Extract the (x, y) coordinate from the center of the cell holding the provided text.  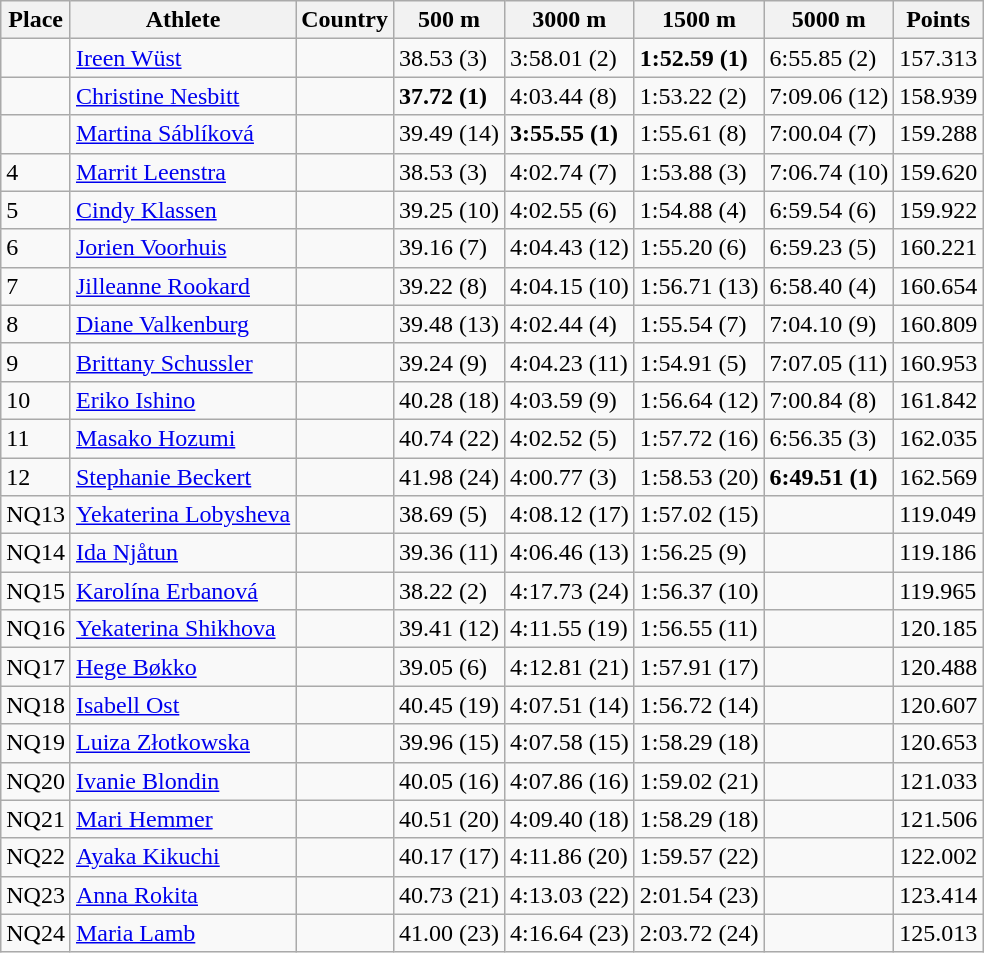
NQ24 (36, 933)
NQ18 (36, 705)
10 (36, 400)
39.48 (13) (448, 324)
119.049 (938, 515)
41.98 (24) (448, 477)
Points (938, 20)
9 (36, 362)
1:56.72 (14) (699, 705)
4:02.44 (4) (569, 324)
160.809 (938, 324)
7:00.84 (8) (829, 400)
39.36 (11) (448, 553)
6:58.40 (4) (829, 286)
4:02.74 (7) (569, 172)
39.16 (7) (448, 248)
40.05 (16) (448, 781)
4:08.12 (17) (569, 515)
4 (36, 172)
122.002 (938, 857)
5 (36, 210)
6:59.54 (6) (829, 210)
4:04.15 (10) (569, 286)
1:58.53 (20) (699, 477)
7:06.74 (10) (829, 172)
7:09.06 (12) (829, 96)
Anna Rokita (182, 895)
40.17 (17) (448, 857)
12 (36, 477)
120.653 (938, 743)
121.033 (938, 781)
39.22 (8) (448, 286)
40.51 (20) (448, 819)
Karolína Erbanová (182, 591)
4:03.44 (8) (569, 96)
Brittany Schussler (182, 362)
39.05 (6) (448, 667)
500 m (448, 20)
Christine Nesbitt (182, 96)
NQ16 (36, 629)
4:12.81 (21) (569, 667)
160.221 (938, 248)
7:04.10 (9) (829, 324)
4:13.03 (22) (569, 895)
120.488 (938, 667)
Ireen Wüst (182, 58)
Isabell Ost (182, 705)
119.965 (938, 591)
1:55.20 (6) (699, 248)
4:09.40 (18) (569, 819)
4:07.51 (14) (569, 705)
Marrit Leenstra (182, 172)
Athlete (182, 20)
4:17.73 (24) (569, 591)
4:11.55 (19) (569, 629)
159.620 (938, 172)
7:00.04 (7) (829, 134)
4:06.46 (13) (569, 553)
1:57.91 (17) (699, 667)
158.939 (938, 96)
1:56.64 (12) (699, 400)
37.72 (1) (448, 96)
Luiza Złotkowska (182, 743)
39.49 (14) (448, 134)
161.842 (938, 400)
NQ14 (36, 553)
4:04.23 (11) (569, 362)
8 (36, 324)
1:56.37 (10) (699, 591)
NQ13 (36, 515)
Martina Sáblíková (182, 134)
40.28 (18) (448, 400)
1:56.55 (11) (699, 629)
11 (36, 438)
Masako Hozumi (182, 438)
40.73 (21) (448, 895)
41.00 (23) (448, 933)
Yekaterina Shikhova (182, 629)
Diane Valkenburg (182, 324)
1:56.25 (9) (699, 553)
4:04.43 (12) (569, 248)
120.607 (938, 705)
NQ23 (36, 895)
38.22 (2) (448, 591)
NQ21 (36, 819)
1:54.88 (4) (699, 210)
159.288 (938, 134)
7:07.05 (11) (829, 362)
Eriko Ishino (182, 400)
4:07.58 (15) (569, 743)
1500 m (699, 20)
1:55.61 (8) (699, 134)
1:59.02 (21) (699, 781)
Mari Hemmer (182, 819)
1:57.72 (16) (699, 438)
1:59.57 (22) (699, 857)
39.96 (15) (448, 743)
4:07.86 (16) (569, 781)
4:02.55 (6) (569, 210)
Jorien Voorhuis (182, 248)
NQ19 (36, 743)
4:00.77 (3) (569, 477)
6:49.51 (1) (829, 477)
1:57.02 (15) (699, 515)
40.74 (22) (448, 438)
6:59.23 (5) (829, 248)
NQ22 (36, 857)
4:11.86 (20) (569, 857)
Place (36, 20)
1:54.91 (5) (699, 362)
4:02.52 (5) (569, 438)
119.186 (938, 553)
40.45 (19) (448, 705)
39.41 (12) (448, 629)
5000 m (829, 20)
4:03.59 (9) (569, 400)
2:03.72 (24) (699, 933)
Jilleanne Rookard (182, 286)
Ayaka Kikuchi (182, 857)
1:55.54 (7) (699, 324)
38.69 (5) (448, 515)
39.24 (9) (448, 362)
120.185 (938, 629)
123.414 (938, 895)
1:56.71 (13) (699, 286)
Yekaterina Lobysheva (182, 515)
Hege Bøkko (182, 667)
3:58.01 (2) (569, 58)
160.953 (938, 362)
7 (36, 286)
39.25 (10) (448, 210)
125.013 (938, 933)
Cindy Klassen (182, 210)
160.654 (938, 286)
121.506 (938, 819)
159.922 (938, 210)
2:01.54 (23) (699, 895)
6:56.35 (3) (829, 438)
1:53.22 (2) (699, 96)
NQ15 (36, 591)
1:53.88 (3) (699, 172)
Ida Njåtun (182, 553)
162.035 (938, 438)
4:16.64 (23) (569, 933)
157.313 (938, 58)
Maria Lamb (182, 933)
162.569 (938, 477)
NQ20 (36, 781)
Country (345, 20)
NQ17 (36, 667)
6 (36, 248)
1:52.59 (1) (699, 58)
Stephanie Beckert (182, 477)
3:55.55 (1) (569, 134)
6:55.85 (2) (829, 58)
3000 m (569, 20)
Ivanie Blondin (182, 781)
